Search for the cell housing the specified text and yield its [x, y] center coordinate. 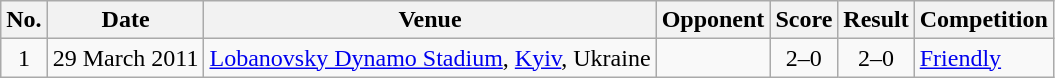
Friendly [984, 58]
1 [24, 58]
29 March 2011 [126, 58]
Result [876, 20]
Opponent [713, 20]
Score [804, 20]
Lobanovsky Dynamo Stadium, Kyiv, Ukraine [430, 58]
Venue [430, 20]
Date [126, 20]
Competition [984, 20]
No. [24, 20]
